Pinpoint the cell where the given text exists, returning its [X, Y] midpoint coordinate. 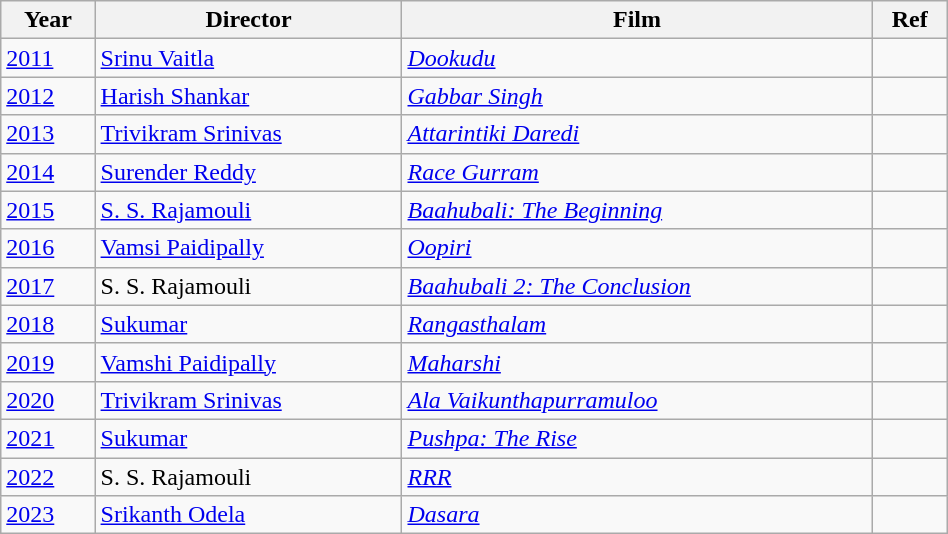
Ala Vaikunthapurramuloo [637, 400]
2016 [48, 248]
2015 [48, 210]
2021 [48, 438]
Baahubali: The Beginning [637, 210]
2022 [48, 477]
Race Gurram [637, 172]
2013 [48, 134]
Dasara [637, 515]
2014 [48, 172]
Ref [910, 20]
Director [248, 20]
2017 [48, 286]
2018 [48, 324]
Srinu Vaitla [248, 58]
2011 [48, 58]
Baahubali 2: The Conclusion [637, 286]
Pushpa: The Rise [637, 438]
Vamshi Paidipally [248, 362]
Year [48, 20]
Srikanth Odela [248, 515]
Rangasthalam [637, 324]
2020 [48, 400]
2019 [48, 362]
Vamsi Paidipally [248, 248]
Harish Shankar [248, 96]
Film [637, 20]
Attarintiki Daredi [637, 134]
RRR [637, 477]
2012 [48, 96]
Dookudu [637, 58]
2023 [48, 515]
Gabbar Singh [637, 96]
Maharshi [637, 362]
Surender Reddy [248, 172]
Oopiri [637, 248]
